Capture the cell that displays the provided text and extract its (x, y) central coordinate. 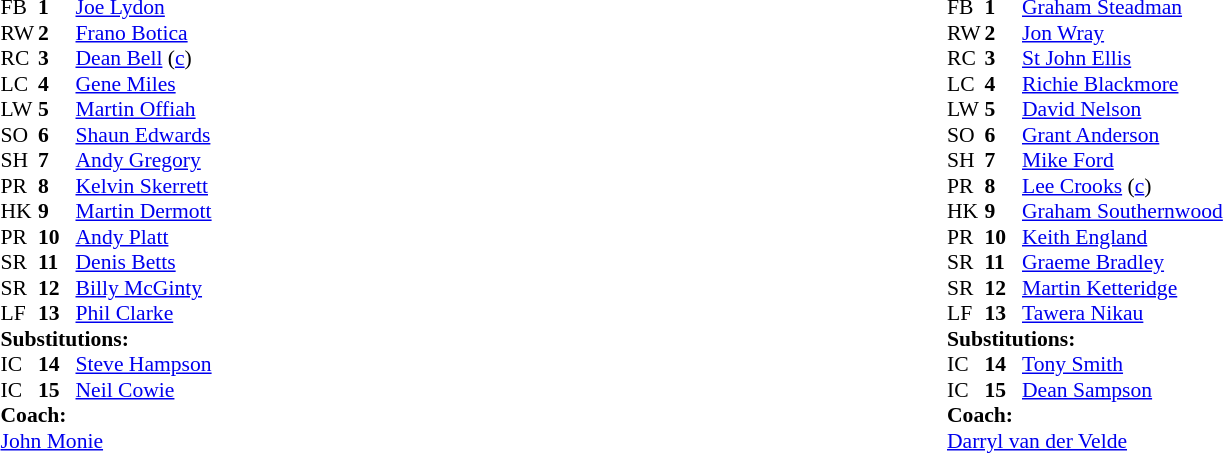
Andy Platt (144, 237)
Lee Crooks (c) (1122, 186)
Martin Ketteridge (1122, 288)
Denis Betts (144, 263)
David Nelson (1122, 109)
Martin Dermott (144, 211)
Dean Bell (c) (144, 59)
Andy Gregory (144, 161)
Dean Sampson (1122, 390)
Keith England (1122, 237)
Richie Blackmore (1122, 84)
Martin Offiah (144, 109)
Grant Anderson (1122, 135)
Mike Ford (1122, 161)
Phil Clarke (144, 313)
Neil Cowie (144, 390)
Graeme Bradley (1122, 263)
Steve Hampson (144, 365)
Billy McGinty (144, 288)
Shaun Edwards (144, 135)
Tawera Nikau (1122, 313)
Tony Smith (1122, 365)
Graham Southernwood (1122, 211)
Gene Miles (144, 84)
St John Ellis (1122, 59)
Kelvin Skerrett (144, 186)
Jon Wray (1122, 33)
Frano Botica (144, 33)
